Pinpoint the cell where the given text exists, returning its [X, Y] midpoint coordinate. 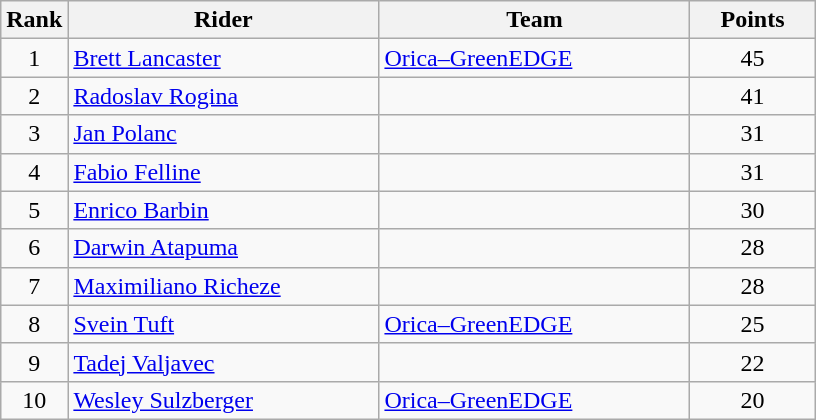
Radoslav Rogina [224, 96]
20 [752, 400]
2 [34, 96]
3 [34, 134]
Maximiliano Richeze [224, 286]
Points [752, 20]
Brett Lancaster [224, 58]
7 [34, 286]
45 [752, 58]
Rank [34, 20]
Wesley Sulzberger [224, 400]
Rider [224, 20]
Fabio Felline [224, 172]
4 [34, 172]
30 [752, 210]
9 [34, 362]
6 [34, 248]
Jan Polanc [224, 134]
25 [752, 324]
Darwin Atapuma [224, 248]
Svein Tuft [224, 324]
Enrico Barbin [224, 210]
Tadej Valjavec [224, 362]
Team [534, 20]
8 [34, 324]
22 [752, 362]
5 [34, 210]
10 [34, 400]
1 [34, 58]
41 [752, 96]
